Locate the cell with the specified text and output its (X, Y) center coordinate. 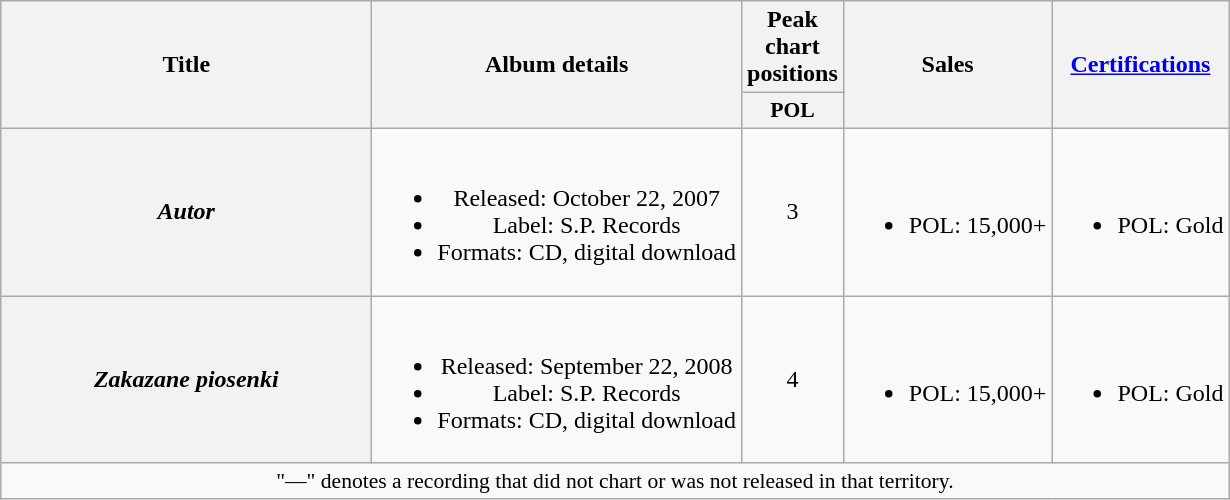
4 (793, 380)
Released: September 22, 2008Label: S.P. RecordsFormats: CD, digital download (557, 380)
Released: October 22, 2007Label: S.P. RecordsFormats: CD, digital download (557, 212)
Zakazane piosenki (186, 380)
Title (186, 65)
Album details (557, 65)
Certifications (1140, 65)
"—" denotes a recording that did not chart or was not released in that territory. (615, 481)
3 (793, 212)
Peak chart positions (793, 47)
POL (793, 111)
Sales (948, 65)
Autor (186, 212)
